Detect which cell encompasses the target text, then output its [X, Y] center coordinate. 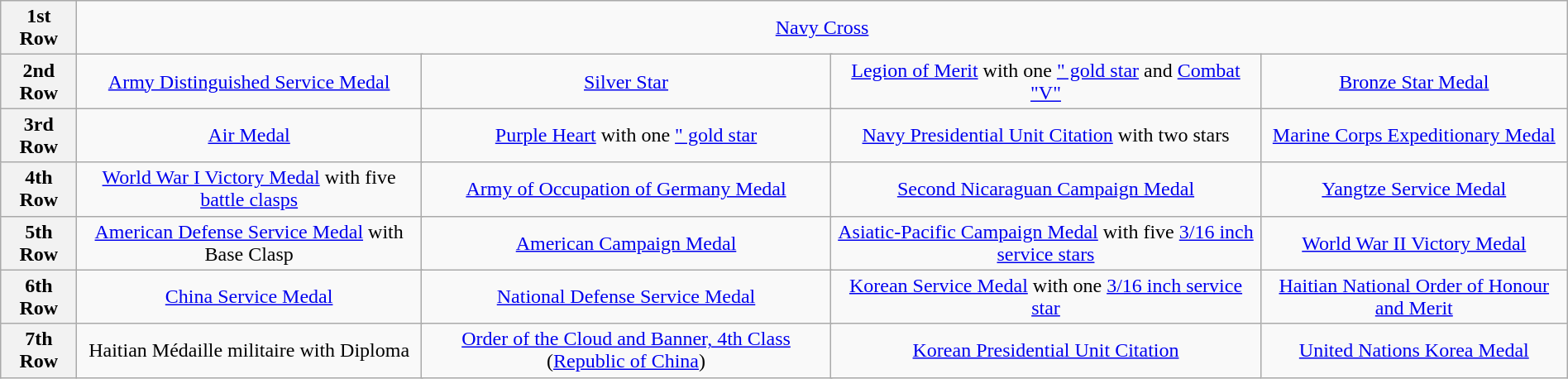
China Service Medal [249, 296]
Yangtze Service Medal [1414, 189]
United Nations Korea Medal [1414, 351]
World War II Victory Medal [1414, 243]
Order of the Cloud and Banner, 4th Class (Republic of China) [625, 351]
World War I Victory Medal with five battle clasps [249, 189]
Marine Corps Expeditionary Medal [1414, 136]
Army of Occupation of Germany Medal [625, 189]
Haitian Médaille militaire with Diploma [249, 351]
American Defense Service Medal with Base Clasp [249, 243]
American Campaign Medal [625, 243]
Silver Star [625, 81]
National Defense Service Medal [625, 296]
Haitian National Order of Honour and Merit [1414, 296]
Korean Service Medal with one 3/16 inch service star [1046, 296]
3rd Row [39, 136]
5th Row [39, 243]
Asiatic-Pacific Campaign Medal with five 3/16 inch service stars [1046, 243]
Army Distinguished Service Medal [249, 81]
Korean Presidential Unit Citation [1046, 351]
2nd Row [39, 81]
7th Row [39, 351]
1st Row [39, 28]
6th Row [39, 296]
Legion of Merit with one " gold star and Combat "V" [1046, 81]
Air Medal [249, 136]
Second Nicaraguan Campaign Medal [1046, 189]
Bronze Star Medal [1414, 81]
Navy Presidential Unit Citation with two stars [1046, 136]
4th Row [39, 189]
Purple Heart with one " gold star [625, 136]
Navy Cross [822, 28]
